Find where the given text appears and provide that cell's center as [X, Y] coordinate. 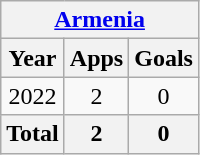
2022 [33, 96]
Total [33, 134]
Year [33, 58]
Armenia [100, 20]
Apps [96, 58]
Goals [164, 58]
